From the cell containing the given text, extract its center point as (X, Y) coordinate. 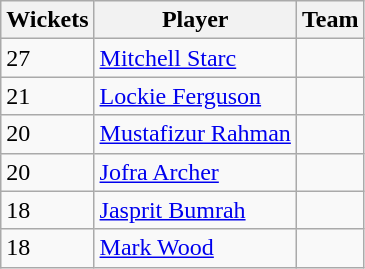
Lockie Ferguson (195, 96)
21 (48, 96)
Mitchell Starc (195, 58)
Mark Wood (195, 248)
Wickets (48, 20)
Team (330, 20)
Jasprit Bumrah (195, 210)
Mustafizur Rahman (195, 134)
Jofra Archer (195, 172)
Player (195, 20)
27 (48, 58)
